Capture the cell that displays the provided text and extract its [X, Y] central coordinate. 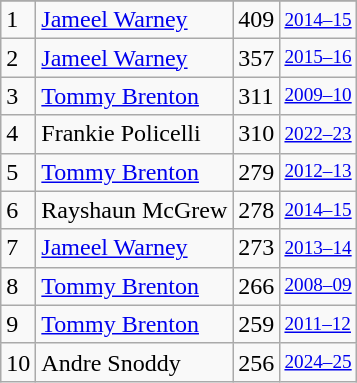
2 [18, 58]
266 [256, 286]
4 [18, 134]
6 [18, 210]
3 [18, 96]
10 [18, 362]
2008–09 [318, 286]
7 [18, 248]
2024–25 [318, 362]
Andre Snoddy [134, 362]
Rayshaun McGrew [134, 210]
2013–14 [318, 248]
357 [256, 58]
311 [256, 96]
256 [256, 362]
279 [256, 172]
310 [256, 134]
1 [18, 20]
2012–13 [318, 172]
273 [256, 248]
2022–23 [318, 134]
2015–16 [318, 58]
409 [256, 20]
2011–12 [318, 324]
5 [18, 172]
2009–10 [318, 96]
259 [256, 324]
Frankie Policelli [134, 134]
9 [18, 324]
8 [18, 286]
278 [256, 210]
